Scan for the cell matching the given text and deliver its (x, y) coordinate at center. 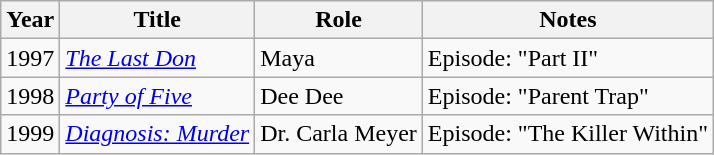
Dr. Carla Meyer (339, 134)
1999 (30, 134)
The Last Don (158, 58)
Year (30, 20)
Diagnosis: Murder (158, 134)
Episode: "Parent Trap" (568, 96)
Party of Five (158, 96)
Title (158, 20)
Maya (339, 58)
1997 (30, 58)
Role (339, 20)
Episode: "Part II" (568, 58)
Dee Dee (339, 96)
Notes (568, 20)
1998 (30, 96)
Episode: "The Killer Within" (568, 134)
